Extract the (x, y) coordinate from the center of the cell holding the provided text.  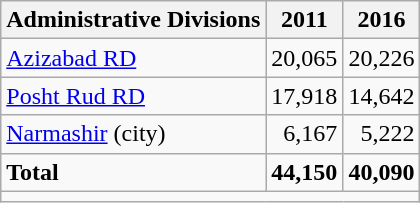
2011 (304, 20)
Narmashir (city) (134, 134)
6,167 (304, 134)
40,090 (382, 172)
Administrative Divisions (134, 20)
5,222 (382, 134)
14,642 (382, 96)
20,065 (304, 58)
Posht Rud RD (134, 96)
17,918 (304, 96)
2016 (382, 20)
Azizabad RD (134, 58)
44,150 (304, 172)
Total (134, 172)
20,226 (382, 58)
